Capture the cell that displays the provided text and extract its [x, y] central coordinate. 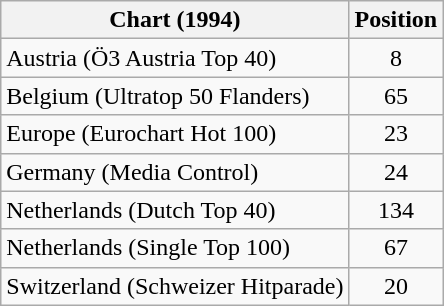
134 [396, 210]
20 [396, 286]
Position [396, 20]
67 [396, 248]
Austria (Ö3 Austria Top 40) [175, 58]
23 [396, 134]
Chart (1994) [175, 20]
Europe (Eurochart Hot 100) [175, 134]
24 [396, 172]
Netherlands (Single Top 100) [175, 248]
Netherlands (Dutch Top 40) [175, 210]
8 [396, 58]
Switzerland (Schweizer Hitparade) [175, 286]
Belgium (Ultratop 50 Flanders) [175, 96]
65 [396, 96]
Germany (Media Control) [175, 172]
